Extract the [x, y] coordinate from the center of the cell holding the provided text.  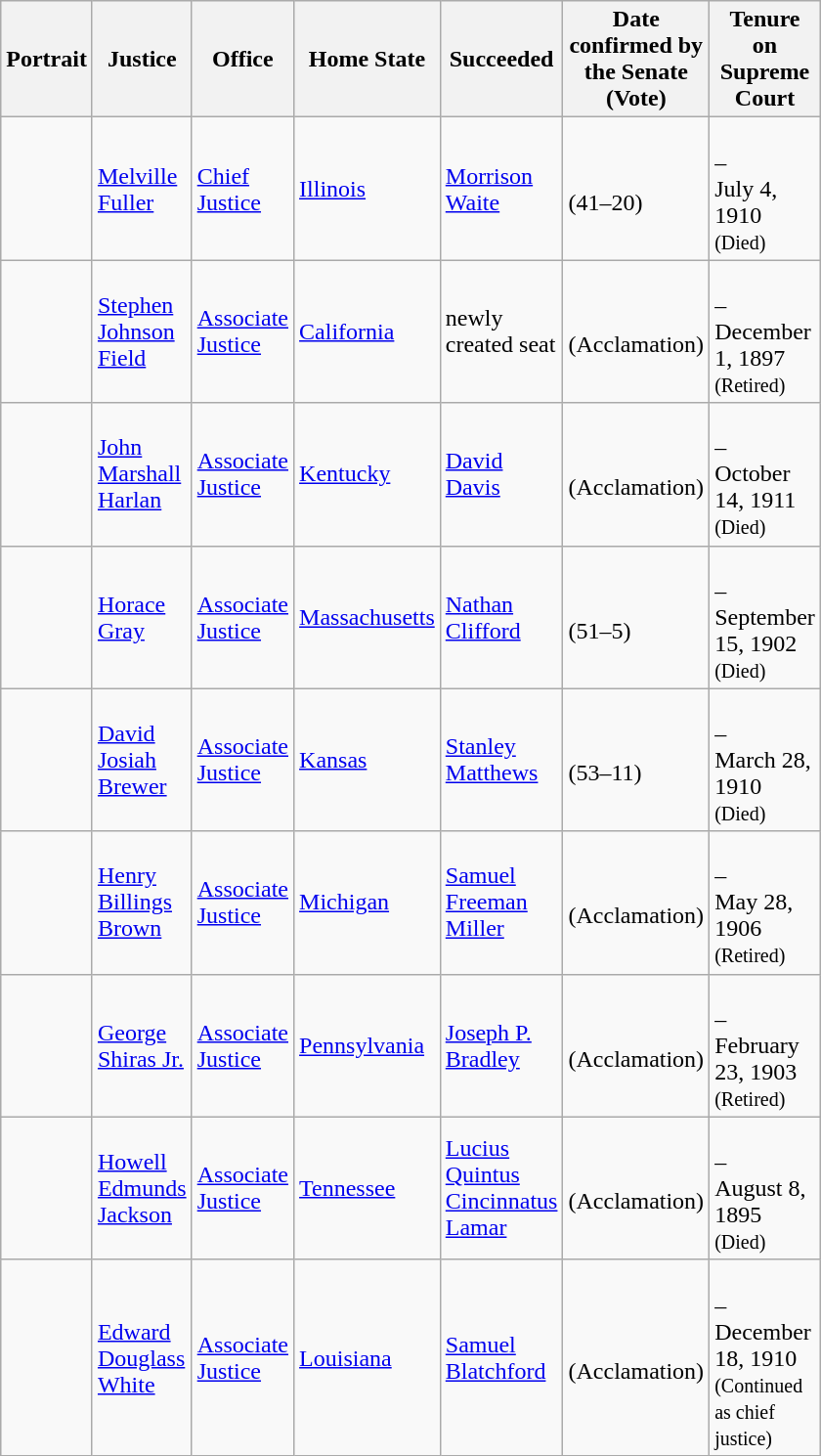
–August 8, 1895(Died) [765, 1188]
Illinois [367, 189]
Melville Fuller [142, 189]
David Davis [501, 474]
Henry Billings Brown [142, 903]
–October 14, 1911(Died) [765, 474]
–September 15, 1902(Died) [765, 617]
Pennsylvania [367, 1045]
Lucius Quintus Cincinnatus Lamar [501, 1188]
Chief Justice [242, 189]
(41–20) [636, 189]
–May 28, 1906(Retired) [765, 903]
–December 18, 1910(Continued as chief justice) [765, 1357]
Edward Douglass White [142, 1357]
Kansas [367, 760]
Office [242, 59]
George Shiras Jr. [142, 1045]
Home State [367, 59]
Nathan Clifford [501, 617]
Louisiana [367, 1357]
Stanley Matthews [501, 760]
Portrait [47, 59]
Michigan [367, 903]
Succeeded [501, 59]
John Marshall Harlan [142, 474]
Morrison Waite [501, 189]
Kentucky [367, 474]
California [367, 331]
Joseph P. Bradley [501, 1045]
Howell Edmunds Jackson [142, 1188]
–July 4, 1910(Died) [765, 189]
–March 28, 1910(Died) [765, 760]
Horace Gray [142, 617]
(51–5) [636, 617]
Tennessee [367, 1188]
–February 23, 1903(Retired) [765, 1045]
Tenure on Supreme Court [765, 59]
David Josiah Brewer [142, 760]
Samuel Freeman Miller [501, 903]
–December 1, 1897(Retired) [765, 331]
Massachusetts [367, 617]
Stephen Johnson Field [142, 331]
Justice [142, 59]
newly created seat [501, 331]
Samuel Blatchford [501, 1357]
Date confirmed by the Senate(Vote) [636, 59]
(53–11) [636, 760]
